Extract the (X, Y) coordinate from the center of the cell holding the provided text.  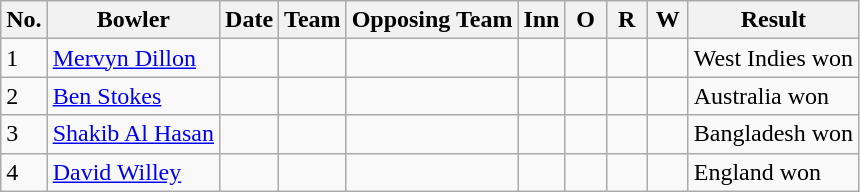
R (626, 20)
Australia won (773, 96)
Bowler (133, 20)
Opposing Team (432, 20)
2 (24, 96)
4 (24, 172)
Team (313, 20)
Inn (542, 20)
W (668, 20)
O (586, 20)
Bangladesh won (773, 134)
Ben Stokes (133, 96)
England won (773, 172)
1 (24, 58)
West Indies won (773, 58)
3 (24, 134)
Shakib Al Hasan (133, 134)
Result (773, 20)
No. (24, 20)
David Willey (133, 172)
Mervyn Dillon (133, 58)
Date (250, 20)
